Return the (X, Y) coordinate for the center point of the cell that contains the specified text.  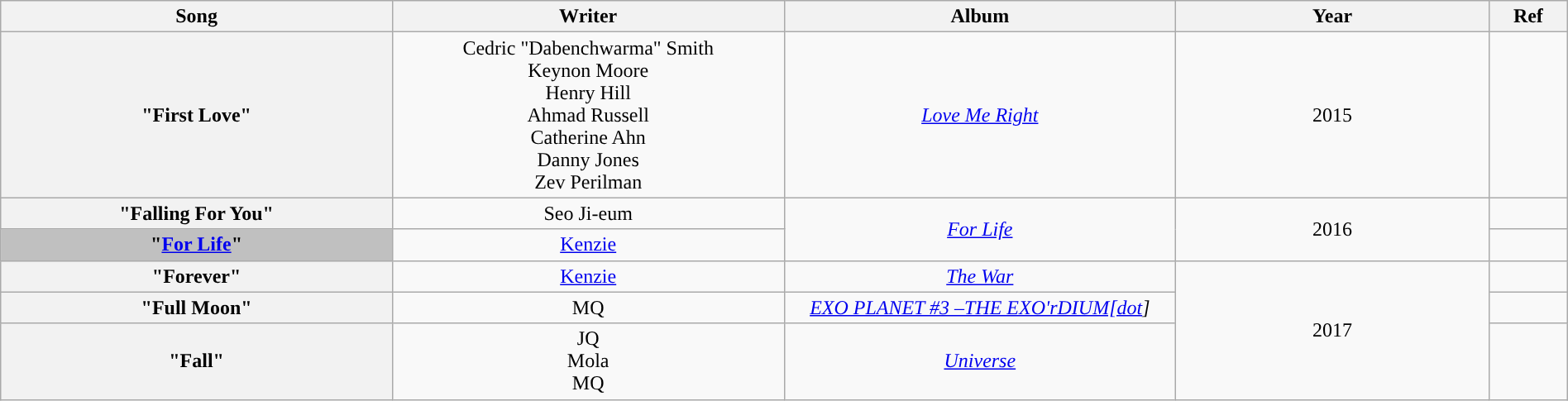
2016 (1333, 229)
JQMolaMQ (588, 361)
Cedric "Dabenchwarma" Smith Keynon Moore Henry Hill Ahmad Russell Catherine Ahn Danny Jones Zev Perilman (588, 115)
Seo Ji-eum (588, 213)
MQ (588, 308)
"First Love" (197, 115)
"Falling For You" (197, 213)
2015 (1333, 115)
"Fall" (197, 361)
Writer (588, 17)
Album (980, 17)
"Full Moon" (197, 308)
The War (980, 276)
Love Me Right (980, 115)
Universe (980, 361)
"Forever" (197, 276)
Year (1333, 17)
Ref (1528, 17)
2017 (1333, 330)
Song (197, 17)
For Life (980, 229)
EXO PLANET #3 –THE EXO'rDIUM[dot] (980, 308)
"For Life" (197, 245)
